Search for the cell housing the specified text and yield its [X, Y] center coordinate. 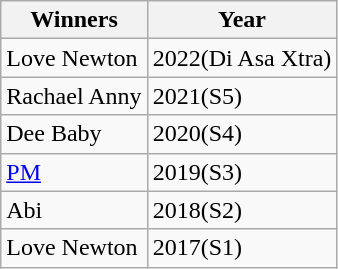
2018(S2) [242, 210]
Dee Baby [74, 134]
Year [242, 20]
2022(Di Asa Xtra) [242, 58]
PM [74, 172]
Rachael Anny [74, 96]
2021(S5) [242, 96]
2017(S1) [242, 248]
Abi [74, 210]
2019(S3) [242, 172]
2020(S4) [242, 134]
Winners [74, 20]
